Return [x, y] of the center of cell containing provided text 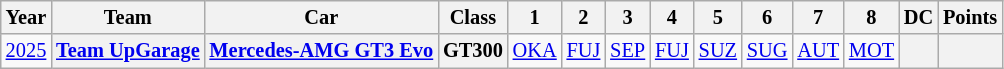
DC [918, 17]
SUG [767, 51]
5 [718, 17]
8 [872, 17]
Class [473, 17]
AUT [818, 51]
Year [26, 17]
Team UpGarage [128, 51]
Points [970, 17]
1 [535, 17]
SUZ [718, 51]
OKA [535, 51]
SEP [628, 51]
MOT [872, 51]
6 [767, 17]
4 [672, 17]
2025 [26, 51]
3 [628, 17]
2 [584, 17]
Team [128, 17]
GT300 [473, 51]
Mercedes-AMG GT3 Evo [322, 51]
Car [322, 17]
7 [818, 17]
